Provide the (X, Y) coordinate of the cell's center where the given text is located.  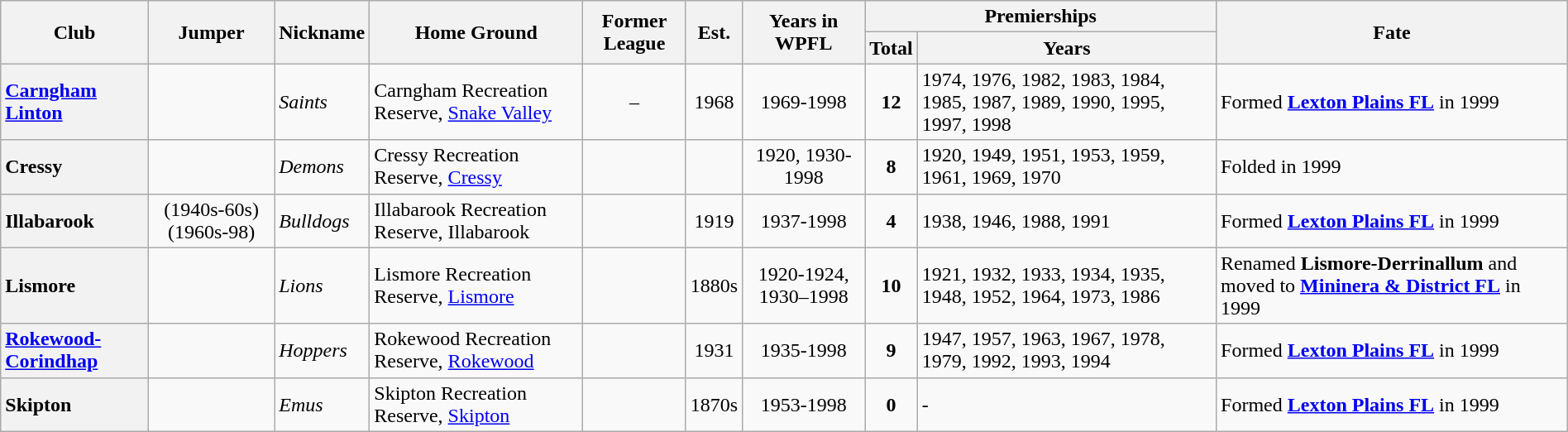
Fate (1393, 32)
10 (892, 286)
Renamed Lismore-Derrinallum and moved to Mininera & District FL in 1999 (1393, 286)
1953-1998 (804, 404)
Former League (635, 32)
1974, 1976, 1982, 1983, 1984, 1985, 1987, 1989, 1990, 1995, 1997, 1998 (1067, 102)
– (635, 102)
Club (74, 32)
1919 (714, 220)
1880s (714, 286)
Skipton Recreation Reserve, Skipton (476, 404)
Lismore (74, 286)
1938, 1946, 1988, 1991 (1067, 220)
Emus (323, 404)
Rokewood Recreation Reserve, Rokewood (476, 351)
Premierships (1040, 17)
1935-1998 (804, 351)
Est. (714, 32)
1920, 1949, 1951, 1953, 1959, 1961, 1969, 1970 (1067, 167)
(1940s-60s)(1960s-98) (211, 220)
Saints (323, 102)
1920, 1930-1998 (804, 167)
Carngham Recreation Reserve, Snake Valley (476, 102)
Years (1067, 48)
Cressy Recreation Reserve, Cressy (476, 167)
Bulldogs (323, 220)
1870s (714, 404)
Jumper (211, 32)
4 (892, 220)
1921, 1932, 1933, 1934, 1935, 1948, 1952, 1964, 1973, 1986 (1067, 286)
9 (892, 351)
1969-1998 (804, 102)
Cressy (74, 167)
0 (892, 404)
Skipton (74, 404)
12 (892, 102)
Illabarook (74, 220)
1968 (714, 102)
Carngham Linton (74, 102)
Nickname (323, 32)
1920-1924, 1930–1998 (804, 286)
1931 (714, 351)
Lismore Recreation Reserve, Lismore (476, 286)
1937-1998 (804, 220)
Illabarook Recreation Reserve, Illabarook (476, 220)
Total (892, 48)
Rokewood- Corindhap (74, 351)
1947, 1957, 1963, 1967, 1978, 1979, 1992, 1993, 1994 (1067, 351)
- (1067, 404)
Lions (323, 286)
Hoppers (323, 351)
Years in WPFL (804, 32)
Folded in 1999 (1393, 167)
Home Ground (476, 32)
Demons (323, 167)
8 (892, 167)
